Identify which cell holds the provided text, then report its [x, y] central coordinate. 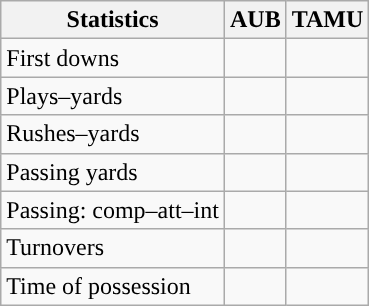
Passing: comp–att–int [113, 210]
Plays–yards [113, 96]
Time of possession [113, 286]
Turnovers [113, 248]
TAMU [328, 20]
Rushes–yards [113, 134]
AUB [255, 20]
Statistics [113, 20]
Passing yards [113, 172]
First downs [113, 58]
